For the text-containing cell, return its midpoint in (x, y) coordinate format. 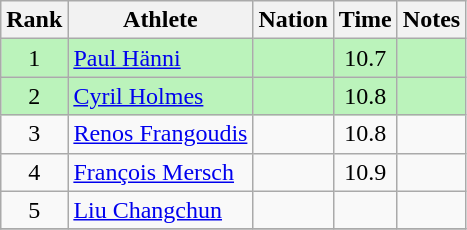
2 (34, 96)
Renos Frangoudis (160, 134)
10.9 (365, 172)
5 (34, 210)
Cyril Holmes (160, 96)
Notes (431, 20)
4 (34, 172)
Time (365, 20)
10.7 (365, 58)
Athlete (160, 20)
Liu Changchun (160, 210)
Rank (34, 20)
3 (34, 134)
Paul Hänni (160, 58)
François Mersch (160, 172)
1 (34, 58)
Nation (293, 20)
